Pinpoint the cell where the given text exists, returning its [X, Y] midpoint coordinate. 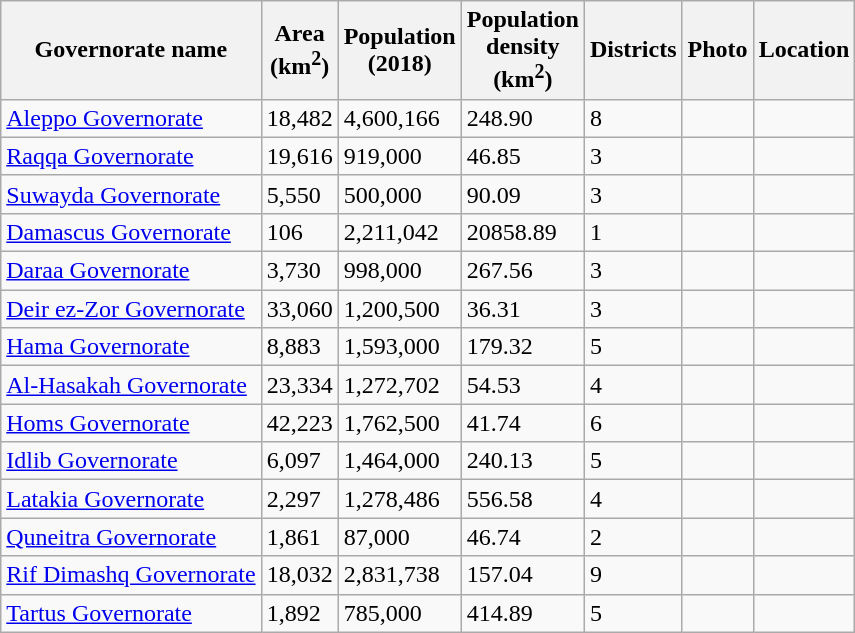
2 [633, 537]
248.90 [522, 118]
3,730 [300, 271]
1,861 [300, 537]
Area (km2) [300, 50]
19,616 [300, 156]
46.74 [522, 537]
6,097 [300, 461]
Governorate name [131, 50]
4,600,166 [400, 118]
5,550 [300, 194]
Aleppo Governorate [131, 118]
2,831,738 [400, 575]
500,000 [400, 194]
919,000 [400, 156]
6 [633, 423]
18,032 [300, 575]
2,297 [300, 499]
Latakia Governorate [131, 499]
Daraa Governorate [131, 271]
240.13 [522, 461]
90.09 [522, 194]
267.56 [522, 271]
Quneitra Governorate [131, 537]
46.85 [522, 156]
Deir ez-Zor Governorate [131, 309]
Tartus Governorate [131, 613]
1,272,702 [400, 385]
1,278,486 [400, 499]
Populationdensity (km2) [522, 50]
Location [804, 50]
Rif Dimashq Governorate [131, 575]
9 [633, 575]
1,762,500 [400, 423]
414.89 [522, 613]
Al-Hasakah Governorate [131, 385]
Districts [633, 50]
54.53 [522, 385]
23,334 [300, 385]
20858.89 [522, 232]
Suwayda Governorate [131, 194]
1,593,000 [400, 347]
Population (2018) [400, 50]
1 [633, 232]
Raqqa Governorate [131, 156]
998,000 [400, 271]
2,211,042 [400, 232]
157.04 [522, 575]
Hama Governorate [131, 347]
1,892 [300, 613]
41.74 [522, 423]
87,000 [400, 537]
33,060 [300, 309]
1,200,500 [400, 309]
179.32 [522, 347]
Idlib Governorate [131, 461]
106 [300, 232]
8,883 [300, 347]
1,464,000 [400, 461]
785,000 [400, 613]
42,223 [300, 423]
8 [633, 118]
Photo [718, 50]
36.31 [522, 309]
Damascus Governorate [131, 232]
556.58 [522, 499]
18,482 [300, 118]
Homs Governorate [131, 423]
